Search for the cell housing the specified text and yield its [x, y] center coordinate. 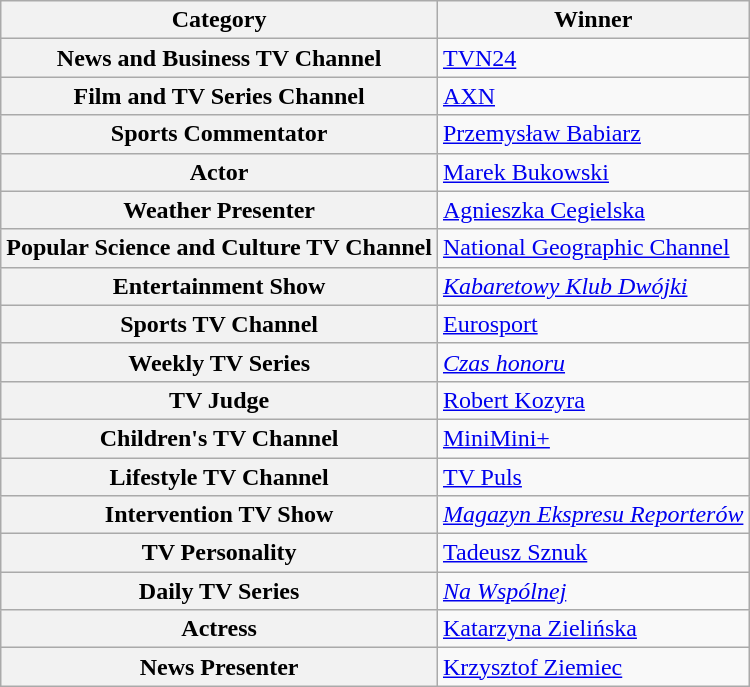
Actor [220, 172]
Children's TV Channel [220, 438]
Weekly TV Series [220, 362]
Film and TV Series Channel [220, 96]
Krzysztof Ziemiec [592, 667]
Intervention TV Show [220, 515]
Category [220, 20]
Przemysław Babiarz [592, 134]
AXN [592, 96]
TV Judge [220, 400]
Winner [592, 20]
TVN24 [592, 58]
Robert Kozyra [592, 400]
TV Puls [592, 477]
Eurosport [592, 324]
Na Wspólnej [592, 591]
Weather Presenter [220, 210]
Actress [220, 629]
Agnieszka Cegielska [592, 210]
News Presenter [220, 667]
National Geographic Channel [592, 248]
MiniMini+ [592, 438]
Marek Bukowski [592, 172]
Kabaretowy Klub Dwójki [592, 286]
Daily TV Series [220, 591]
Magazyn Ekspresu Reporterów [592, 515]
Sports Commentator [220, 134]
Tadeusz Sznuk [592, 553]
Lifestyle TV Channel [220, 477]
News and Business TV Channel [220, 58]
Entertainment Show [220, 286]
Popular Science and Culture TV Channel [220, 248]
Katarzyna Zielińska [592, 629]
Sports TV Channel [220, 324]
Czas honoru [592, 362]
TV Personality [220, 553]
